Identify which cell holds the provided text, then report its (x, y) central coordinate. 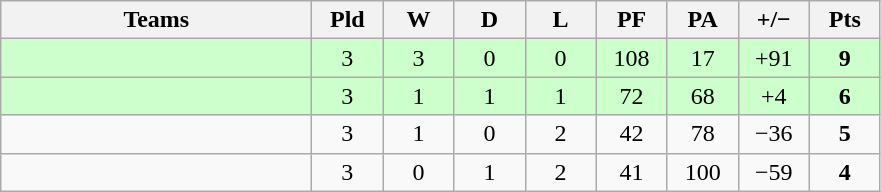
L (560, 20)
PA (702, 20)
+/− (774, 20)
−59 (774, 172)
PF (632, 20)
100 (702, 172)
Teams (156, 20)
9 (844, 58)
72 (632, 96)
41 (632, 172)
+91 (774, 58)
42 (632, 134)
+4 (774, 96)
6 (844, 96)
68 (702, 96)
4 (844, 172)
D (490, 20)
−36 (774, 134)
Pts (844, 20)
78 (702, 134)
17 (702, 58)
108 (632, 58)
5 (844, 134)
W (418, 20)
Pld (348, 20)
